Return [X, Y] of the center of cell containing provided text 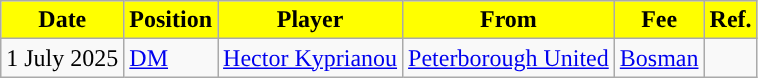
1 July 2025 [62, 58]
Bosman [659, 58]
DM [171, 58]
Fee [659, 20]
Player [310, 20]
Date [62, 20]
Hector Kyprianou [310, 58]
From [509, 20]
Peterborough United [509, 58]
Ref. [730, 20]
Position [171, 20]
